Capture the cell that displays the provided text and extract its [x, y] central coordinate. 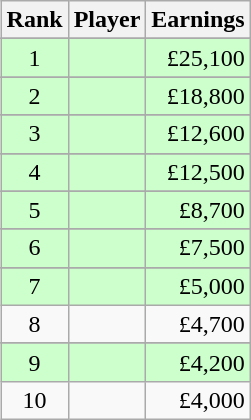
£5,000 [198, 286]
7 [34, 286]
Player [107, 20]
5 [34, 210]
£12,600 [198, 134]
£7,500 [198, 248]
10 [34, 400]
9 [34, 362]
£4,200 [198, 362]
3 [34, 134]
4 [34, 172]
£12,500 [198, 172]
8 [34, 324]
£18,800 [198, 96]
£8,700 [198, 210]
2 [34, 96]
£4,700 [198, 324]
£4,000 [198, 400]
Earnings [198, 20]
£25,100 [198, 58]
6 [34, 248]
1 [34, 58]
Rank [34, 20]
